Return the (X, Y) coordinate for the center point of the cell that contains the specified text.  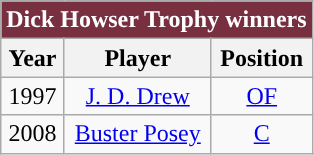
2008 (32, 134)
Buster Posey (138, 134)
1997 (32, 96)
J. D. Drew (138, 96)
Player (138, 58)
Dick Howser Trophy winners (156, 20)
Position (262, 58)
C (262, 134)
OF (262, 96)
Year (32, 58)
